From the cell containing the given text, extract its center point as [x, y] coordinate. 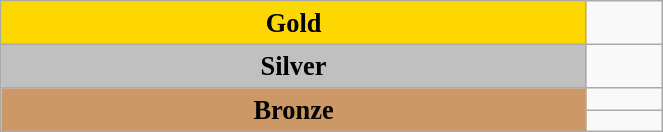
Silver [294, 66]
Gold [294, 22]
Bronze [294, 109]
